Return the [X, Y] coordinate for the center point of the cell that contains the specified text.  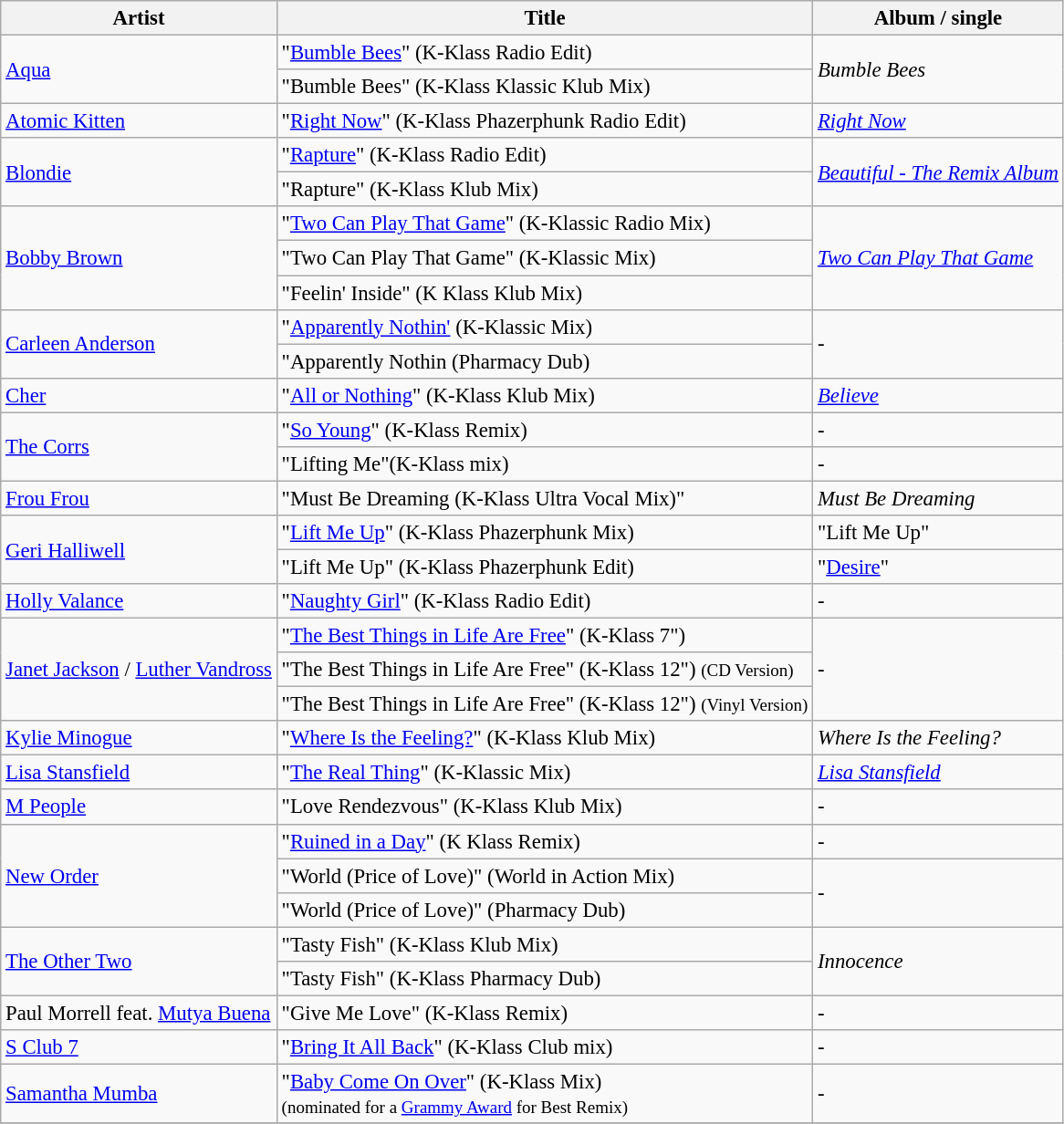
"World (Price of Love)" (Pharmacy Dub) [544, 910]
Bobby Brown [139, 257]
Album / single [938, 18]
Title [544, 18]
Right Now [938, 121]
S Club 7 [139, 1047]
"The Real Thing" (K-Klassic Mix) [544, 773]
Carleen Anderson [139, 343]
Blondie [139, 172]
"Baby Come On Over" (K-Klass Mix)(nominated for a Grammy Award for Best Remix) [544, 1093]
Innocence [938, 962]
Two Can Play That Game [938, 257]
"Tasty Fish" (K-Klass Klub Mix) [544, 944]
Artist [139, 18]
"Must Be Dreaming (K-Klass Ultra Vocal Mix)" [544, 498]
The Other Two [139, 962]
"Tasty Fish" (K-Klass Pharmacy Dub) [544, 979]
"Two Can Play That Game" (K-Klassic Mix) [544, 258]
"Naughty Girl" (K-Klass Radio Edit) [544, 601]
Janet Jackson / Luther Vandross [139, 670]
"Lifting Me"(K-Klass mix) [544, 464]
Geri Halliwell [139, 549]
Must Be Dreaming [938, 498]
"So Young" (K-Klass Remix) [544, 430]
"Lift Me Up" (K-Klass Phazerphunk Edit) [544, 567]
"Love Rendezvous" (K-Klass Klub Mix) [544, 807]
Bumble Bees [938, 69]
"All or Nothing" (K-Klass Klub Mix) [544, 395]
Aqua [139, 69]
"Lift Me Up" (K-Klass Phazerphunk Mix) [544, 533]
The Corrs [139, 447]
Holly Valance [139, 601]
"The Best Things in Life Are Free" (K-Klass 12") (CD Version) [544, 670]
"Feelin' Inside" (K Klass Klub Mix) [544, 293]
"The Best Things in Life Are Free" (K-Klass 12") (Vinyl Version) [544, 704]
Believe [938, 395]
"Apparently Nothin (Pharmacy Dub) [544, 361]
Cher [139, 395]
Beautiful - The Remix Album [938, 172]
"Bumble Bees" (K-Klass Radio Edit) [544, 53]
"World (Price of Love)" (World in Action Mix) [544, 876]
"Rapture" (K-Klass Klub Mix) [544, 190]
Kylie Minogue [139, 738]
"Where Is the Feeling?" (K-Klass Klub Mix) [544, 738]
"Bumble Bees" (K-Klass Klassic Klub Mix) [544, 87]
"Lift Me Up" [938, 533]
"The Best Things in Life Are Free" (K-Klass 7") [544, 636]
"Bring It All Back" (K-Klass Club mix) [544, 1047]
Samantha Mumba [139, 1093]
"Rapture" (K-Klass Radio Edit) [544, 155]
New Order [139, 876]
Where Is the Feeling? [938, 738]
Frou Frou [139, 498]
"Desire" [938, 567]
"Apparently Nothin' (K-Klassic Mix) [544, 327]
"Right Now" (K-Klass Phazerphunk Radio Edit) [544, 121]
Paul Morrell feat. Mutya Buena [139, 1013]
"Ruined in a Day" (K Klass Remix) [544, 841]
"Two Can Play That Game" (K-Klassic Radio Mix) [544, 224]
Atomic Kitten [139, 121]
"Give Me Love" (K-Klass Remix) [544, 1013]
M People [139, 807]
